For the text-containing cell, return its midpoint in [x, y] coordinate format. 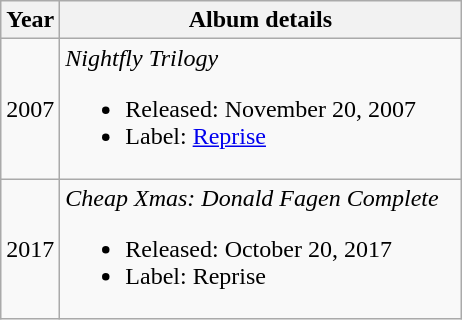
Nightfly TrilogyReleased: November 20, 2007Label: Reprise [260, 109]
Cheap Xmas: Donald Fagen CompleteReleased: October 20, 2017Label: Reprise [260, 249]
2017 [30, 249]
Album details [260, 20]
2007 [30, 109]
Year [30, 20]
